Return the (x, y) coordinate for the center point of the cell that contains the specified text.  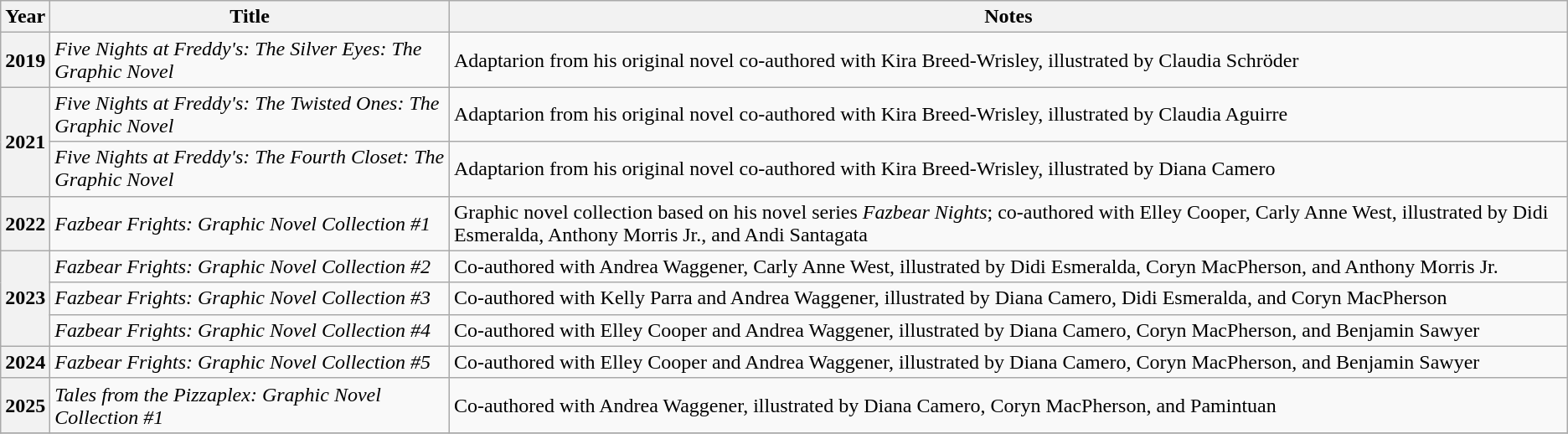
Adaptarion from his original novel co-authored with Kira Breed-Wrisley, illustrated by Claudia Aguirre (1008, 114)
Five Nights at Freddy's: The Silver Eyes: The Graphic Novel (250, 60)
Adaptarion from his original novel co-authored with Kira Breed-Wrisley, illustrated by Claudia Schröder (1008, 60)
Fazbear Frights: Graphic Novel Collection #2 (250, 266)
2023 (25, 298)
Notes (1008, 17)
Five Nights at Freddy's: The Fourth Closet: The Graphic Novel (250, 169)
2021 (25, 142)
Fazbear Frights: Graphic Novel Collection #3 (250, 298)
Co-authored with Andrea Waggener, illustrated by Diana Camero, Coryn MacPherson, and Pamintuan (1008, 406)
Year (25, 17)
Fazbear Frights: Graphic Novel Collection #5 (250, 362)
2024 (25, 362)
Co-authored with Kelly Parra and Andrea Waggener, illustrated by Diana Camero, Didi Esmeralda, and Coryn MacPherson (1008, 298)
Tales from the Pizzaplex: Graphic Novel Collection #1 (250, 406)
Adaptarion from his original novel co-authored with Kira Breed-Wrisley, illustrated by Diana Camero (1008, 169)
Five Nights at Freddy's: The Twisted Ones: The Graphic Novel (250, 114)
2025 (25, 406)
2019 (25, 60)
Fazbear Frights: Graphic Novel Collection #1 (250, 223)
Fazbear Frights: Graphic Novel Collection #4 (250, 330)
2022 (25, 223)
Co-authored with Andrea Waggener, Carly Anne West, illustrated by Didi Esmeralda, Coryn MacPherson, and Anthony Morris Jr. (1008, 266)
Title (250, 17)
